Pinpoint the cell where the given text exists, returning its (X, Y) midpoint coordinate. 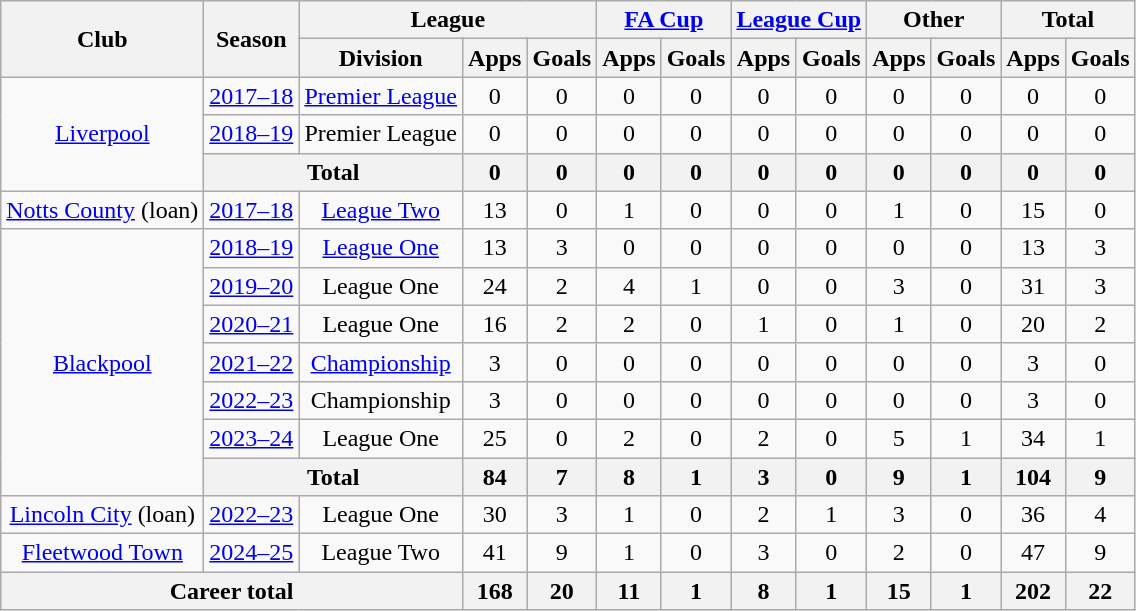
Career total (232, 591)
League Cup (799, 20)
5 (899, 438)
24 (495, 286)
31 (1033, 286)
Notts County (loan) (102, 210)
34 (1033, 438)
League (448, 20)
168 (495, 591)
25 (495, 438)
2024–25 (252, 553)
11 (629, 591)
Other (934, 20)
22 (1100, 591)
84 (495, 477)
Liverpool (102, 134)
7 (562, 477)
16 (495, 324)
Season (252, 39)
Division (381, 58)
2021–22 (252, 362)
Fleetwood Town (102, 553)
36 (1033, 515)
FA Cup (664, 20)
Club (102, 39)
202 (1033, 591)
2020–21 (252, 324)
104 (1033, 477)
Lincoln City (loan) (102, 515)
Blackpool (102, 362)
30 (495, 515)
47 (1033, 553)
2019–20 (252, 286)
2023–24 (252, 438)
41 (495, 553)
